Return (x, y) of the center of cell containing provided text 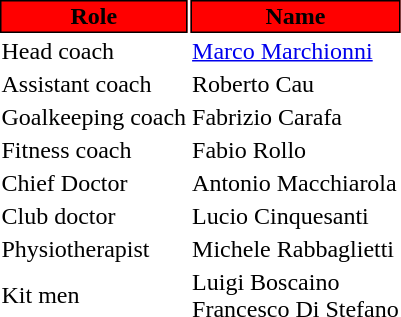
Club doctor (94, 216)
Roberto Cau (296, 84)
Fabrizio Carafa (296, 117)
Assistant coach (94, 84)
Fabio Rollo (296, 150)
Head coach (94, 51)
Lucio Cinquesanti (296, 216)
Michele Rabbaglietti (296, 249)
Physiotherapist (94, 249)
Antonio Macchiarola (296, 183)
Fitness coach (94, 150)
Chief Doctor (94, 183)
Goalkeeping coach (94, 117)
Name (296, 16)
Marco Marchionni (296, 51)
Role (94, 16)
